Capture the cell that displays the provided text and extract its (X, Y) central coordinate. 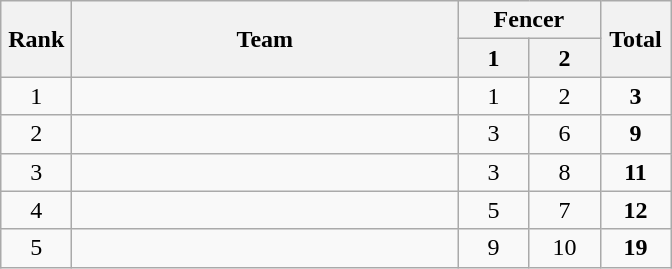
Team (265, 39)
12 (636, 210)
Total (636, 39)
19 (636, 248)
Rank (36, 39)
8 (564, 172)
Fencer (529, 20)
10 (564, 248)
11 (636, 172)
4 (36, 210)
6 (564, 134)
7 (564, 210)
